Capture the cell that displays the provided text and extract its [X, Y] central coordinate. 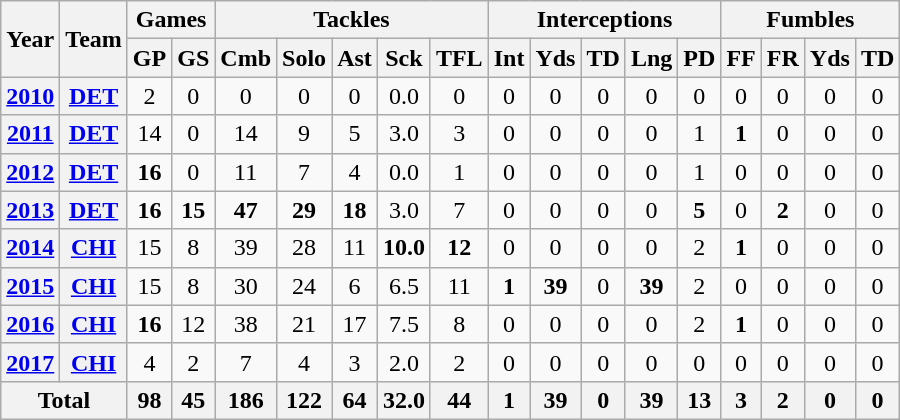
29 [304, 210]
FF [741, 58]
7.5 [404, 324]
45 [194, 400]
Ast [355, 58]
24 [304, 286]
Int [509, 58]
2010 [30, 96]
Games [170, 20]
2014 [30, 248]
47 [246, 210]
Sck [404, 58]
38 [246, 324]
122 [304, 400]
Lng [651, 58]
2015 [30, 286]
2013 [30, 210]
GP [149, 58]
2017 [30, 362]
18 [355, 210]
Solo [304, 58]
Year [30, 39]
2.0 [404, 362]
Cmb [246, 58]
17 [355, 324]
64 [355, 400]
98 [149, 400]
186 [246, 400]
28 [304, 248]
2012 [30, 172]
Tackles [352, 20]
6 [355, 286]
Total [64, 400]
6.5 [404, 286]
32.0 [404, 400]
Team [94, 39]
10.0 [404, 248]
Fumbles [810, 20]
PD [700, 58]
FR [782, 58]
2016 [30, 324]
GS [194, 58]
2011 [30, 134]
TFL [459, 58]
30 [246, 286]
13 [700, 400]
44 [459, 400]
21 [304, 324]
Interceptions [604, 20]
9 [304, 134]
